Output the (X, Y) coordinate of the center of the cell containing the given text.  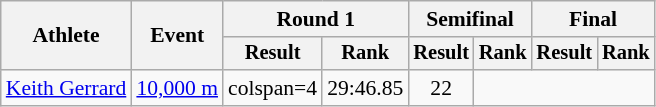
Round 1 (316, 19)
Keith Gerrard (66, 88)
10,000 m (177, 88)
Athlete (66, 36)
Event (177, 36)
Final (592, 19)
22 (441, 88)
colspan=4 (272, 88)
29:46.85 (365, 88)
Semifinal (470, 19)
